Find where the given text appears and provide that cell's center as (x, y) coordinate. 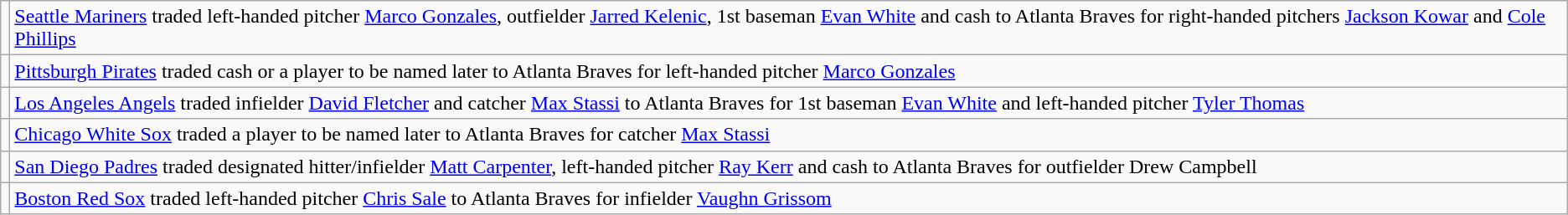
Chicago White Sox traded a player to be named later to Atlanta Braves for catcher Max Stassi (789, 135)
Boston Red Sox traded left-handed pitcher Chris Sale to Atlanta Braves for infielder Vaughn Grissom (789, 198)
Pittsburgh Pirates traded cash or a player to be named later to Atlanta Braves for left-handed pitcher Marco Gonzales (789, 71)
